Provide the [X, Y] coordinate of the cell's center where the given text is located.  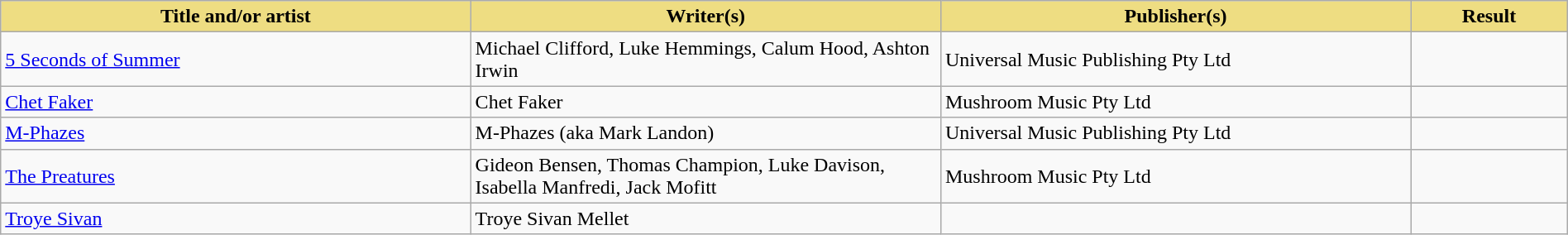
Gideon Bensen, Thomas Champion, Luke Davison, Isabella Manfredi, Jack Mofitt [705, 175]
Michael Clifford, Luke Hemmings, Calum Hood, Ashton Irwin [705, 60]
M-Phazes (aka Mark Landon) [705, 133]
Result [1489, 17]
Troye Sivan [236, 218]
The Preatures [236, 175]
Title and/or artist [236, 17]
5 Seconds of Summer [236, 60]
Publisher(s) [1175, 17]
Troye Sivan Mellet [705, 218]
M-Phazes [236, 133]
Writer(s) [705, 17]
